Pinpoint the cell where the given text exists, returning its [X, Y] midpoint coordinate. 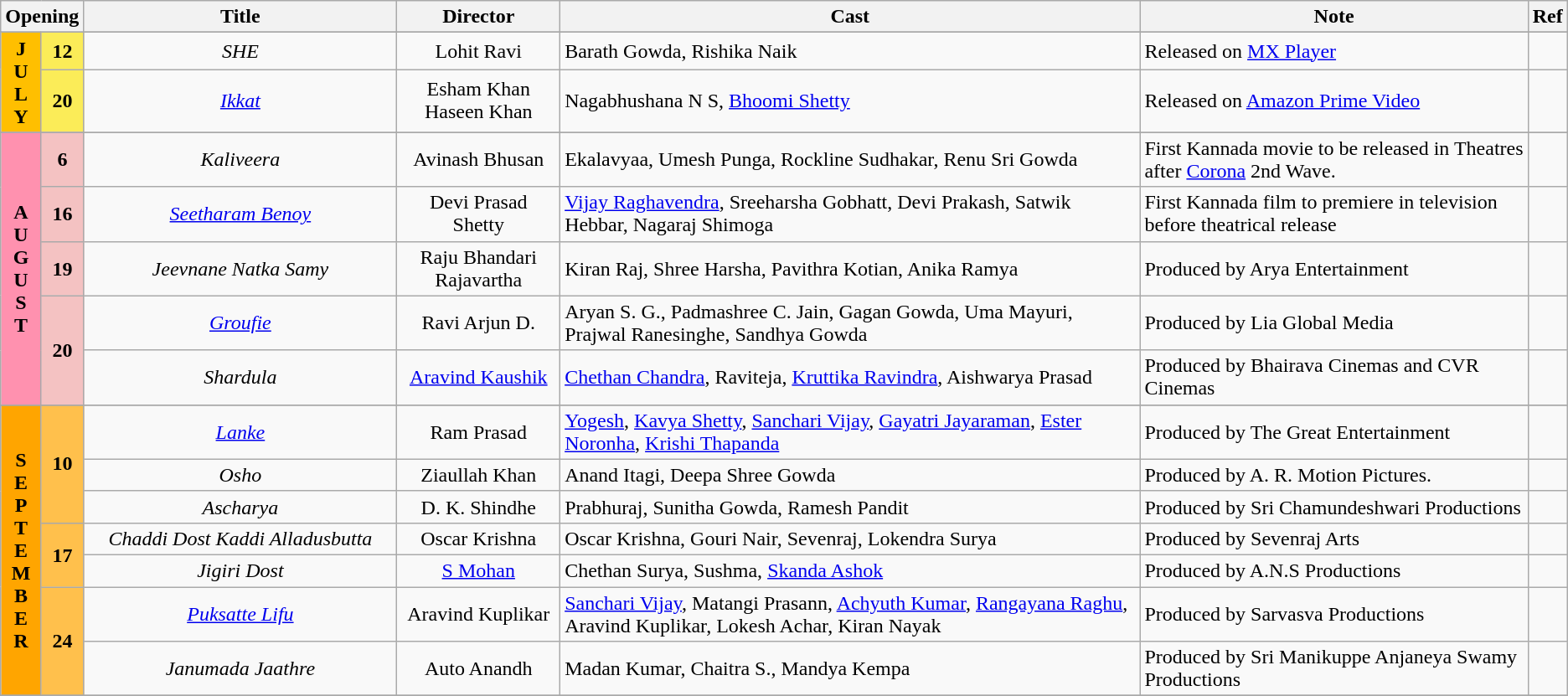
Osho [240, 475]
Ekalavyaa, Umesh Punga, Rockline Sudhakar, Renu Sri Gowda [850, 159]
Groufie [240, 323]
Devi Prasad Shetty [479, 214]
Avinash Bhusan [479, 159]
Produced by Bhairava Cinemas and CVR Cinemas [1333, 377]
Lohit Ravi [479, 51]
19 [62, 268]
Anand Itagi, Deepa Shree Gowda [850, 475]
Auto Anandh [479, 668]
12 [62, 51]
24 [62, 641]
SEPTEMBE R [22, 549]
Produced by Sarvasva Productions [1333, 613]
Seetharam Benoy [240, 214]
Produced by The Great Entertainment [1333, 432]
Released on MX Player [1333, 51]
JULY [22, 82]
Barath Gowda, Rishika Naik [850, 51]
Produced by A.N.S Productions [1333, 570]
Director [479, 17]
Note [1333, 17]
Kiran Raj, Shree Harsha, Pavithra Kotian, Anika Ramya [850, 268]
AUGUST [22, 268]
Produced by A. R. Motion Pictures. [1333, 475]
Aravind Kuplikar [479, 613]
Janumada Jaathre [240, 668]
Ziaullah Khan [479, 475]
Chethan Chandra, Raviteja, Kruttika Ravindra, Aishwarya Prasad [850, 377]
16 [62, 214]
Puksatte Lifu [240, 613]
Aravind Kaushik [479, 377]
S Mohan [479, 570]
Prabhuraj, Sunitha Gowda, Ramesh Pandit [850, 507]
Oscar Krishna, Gouri Nair, Sevenraj, Lokendra Surya [850, 539]
Produced by Arya Entertainment [1333, 268]
Shardula [240, 377]
Ram Prasad [479, 432]
Raju Bhandari Rajavartha [479, 268]
Title [240, 17]
Ikkat [240, 101]
10 [62, 464]
Oscar Krishna [479, 539]
Ravi Arjun D. [479, 323]
Produced by Sri Manikuppe Anjaneya Swamy Productions [1333, 668]
6 [62, 159]
Cast [850, 17]
Nagabhushana N S, Bhoomi Shetty [850, 101]
Kaliveera [240, 159]
17 [62, 554]
Chaddi Dost Kaddi Alladusbutta [240, 539]
Sanchari Vijay, Matangi Prasann, Achyuth Kumar, Rangayana Raghu, Aravind Kuplikar, Lokesh Achar, Kiran Nayak [850, 613]
Esham Khan Haseen Khan [479, 101]
Produced by Sevenraj Arts [1333, 539]
Madan Kumar, Chaitra S., Mandya Kempa [850, 668]
Aryan S. G., Padmashree C. Jain, Gagan Gowda, Uma Mayuri, Prajwal Ranesinghe, Sandhya Gowda [850, 323]
Released on Amazon Prime Video [1333, 101]
Produced by Sri Chamundeshwari Productions [1333, 507]
Opening [42, 17]
D. K. Shindhe [479, 507]
Chethan Surya, Sushma, Skanda Ashok [850, 570]
Jeevnane Natka Samy [240, 268]
Produced by Lia Global Media [1333, 323]
Lanke [240, 432]
Ref [1548, 17]
First Kannada film to premiere in television before theatrical release [1333, 214]
First Kannada movie to be released in Theatres after Corona 2nd Wave. [1333, 159]
Ascharya [240, 507]
SHE [240, 51]
Jigiri Dost [240, 570]
Vijay Raghavendra, Sreeharsha Gobhatt, Devi Prakash, Satwik Hebbar, Nagaraj Shimoga [850, 214]
Yogesh, Kavya Shetty, Sanchari Vijay, Gayatri Jayaraman, Ester Noronha, Krishi Thapanda [850, 432]
